Pinpoint the cell where the given text exists, returning its (X, Y) midpoint coordinate. 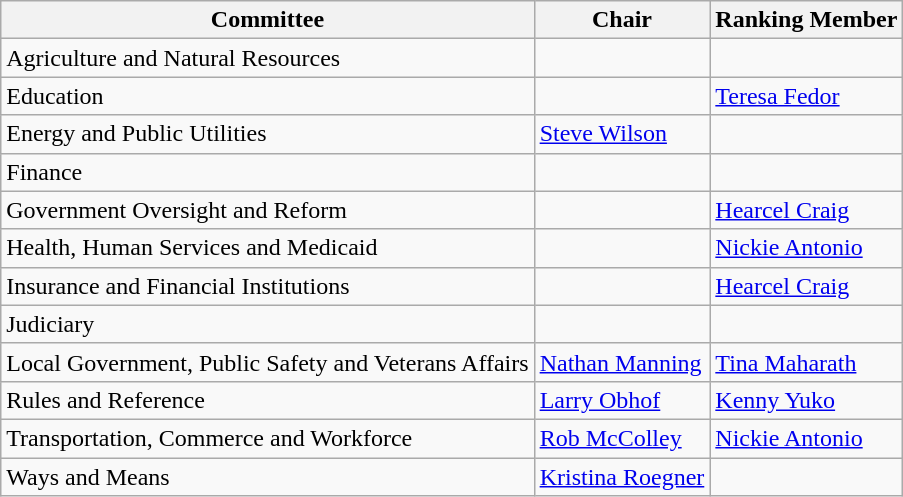
Chair (622, 20)
Agriculture and Natural Resources (268, 58)
Steve Wilson (622, 134)
Nathan Manning (622, 362)
Committee (268, 20)
Rules and Reference (268, 400)
Kenny Yuko (806, 400)
Teresa Fedor (806, 96)
Health, Human Services and Medicaid (268, 248)
Transportation, Commerce and Workforce (268, 438)
Judiciary (268, 324)
Finance (268, 172)
Government Oversight and Reform (268, 210)
Ways and Means (268, 477)
Rob McColley (622, 438)
Local Government, Public Safety and Veterans Affairs (268, 362)
Tina Maharath (806, 362)
Insurance and Financial Institutions (268, 286)
Energy and Public Utilities (268, 134)
Ranking Member (806, 20)
Kristina Roegner (622, 477)
Larry Obhof (622, 400)
Education (268, 96)
